For the text-containing cell, return its midpoint in (X, Y) coordinate format. 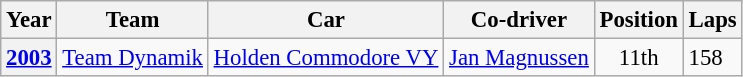
Year (29, 20)
11th (638, 58)
Co-driver (519, 20)
Team (132, 20)
Jan Magnussen (519, 58)
Laps (712, 20)
Holden Commodore VY (326, 58)
Car (326, 20)
158 (712, 58)
Team Dynamik (132, 58)
Position (638, 20)
2003 (29, 58)
